From the cell containing the given text, extract its center point as (x, y) coordinate. 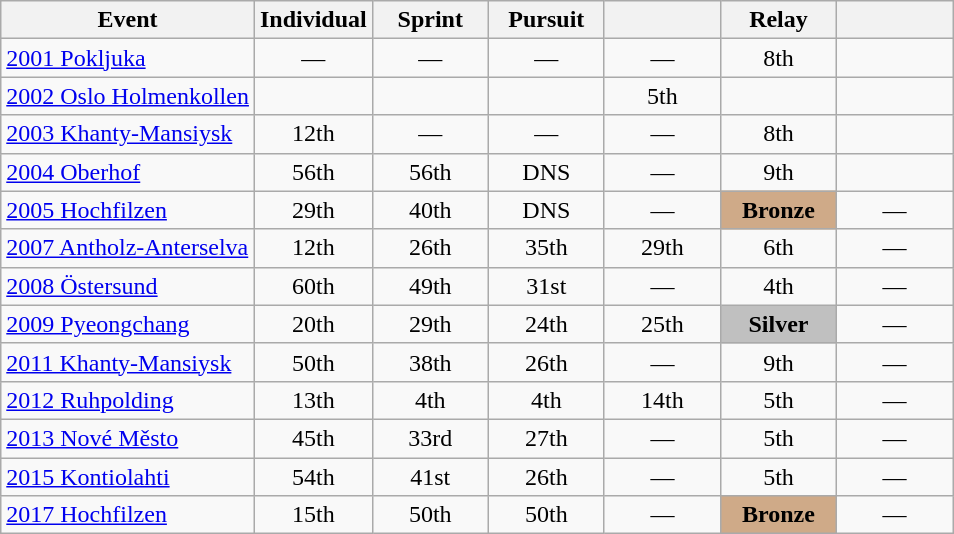
2005 Hochfilzen (128, 210)
2017 Hochfilzen (128, 515)
Individual (313, 20)
2008 Östersund (128, 286)
40th (430, 210)
38th (430, 362)
Silver (778, 324)
41st (430, 477)
27th (546, 438)
35th (546, 248)
54th (313, 477)
2004 Oberhof (128, 172)
2007 Antholz-Anterselva (128, 248)
60th (313, 286)
2011 Khanty-Mansiysk (128, 362)
13th (313, 400)
Relay (778, 20)
2015 Kontiolahti (128, 477)
14th (662, 400)
15th (313, 515)
2001 Pokljuka (128, 58)
6th (778, 248)
20th (313, 324)
2002 Oslo Holmenkollen (128, 96)
2013 Nové Město (128, 438)
33rd (430, 438)
Pursuit (546, 20)
25th (662, 324)
31st (546, 286)
49th (430, 286)
Sprint (430, 20)
Event (128, 20)
2012 Ruhpolding (128, 400)
2009 Pyeongchang (128, 324)
45th (313, 438)
24th (546, 324)
2003 Khanty-Mansiysk (128, 134)
